Find where the given text appears and provide that cell's center as [x, y] coordinate. 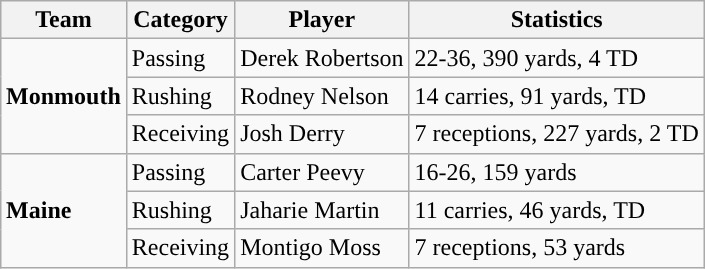
Statistics [556, 20]
7 receptions, 227 yards, 2 TD [556, 134]
16-26, 159 yards [556, 172]
Carter Peevy [322, 172]
Jaharie Martin [322, 210]
Montigo Moss [322, 248]
Derek Robertson [322, 58]
Rodney Nelson [322, 96]
7 receptions, 53 yards [556, 248]
11 carries, 46 yards, TD [556, 210]
Maine [64, 210]
Josh Derry [322, 134]
22-36, 390 yards, 4 TD [556, 58]
14 carries, 91 yards, TD [556, 96]
Category [180, 20]
Team [64, 20]
Player [322, 20]
Monmouth [64, 96]
